Determine the [x, y] coordinate at the center of the cell enclosing the given text.  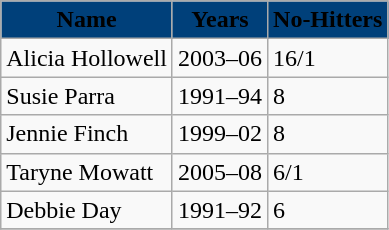
1991–92 [220, 210]
2003–06 [220, 58]
6/1 [328, 172]
16/1 [328, 58]
Jennie Finch [87, 134]
2005–08 [220, 172]
Alicia Hollowell [87, 58]
Taryne Mowatt [87, 172]
1991–94 [220, 96]
6 [328, 210]
Years [220, 20]
Susie Parra [87, 96]
No-Hitters [328, 20]
Debbie Day [87, 210]
1999–02 [220, 134]
Name [87, 20]
